Determine the (X, Y) coordinate at the center of the cell enclosing the given text.  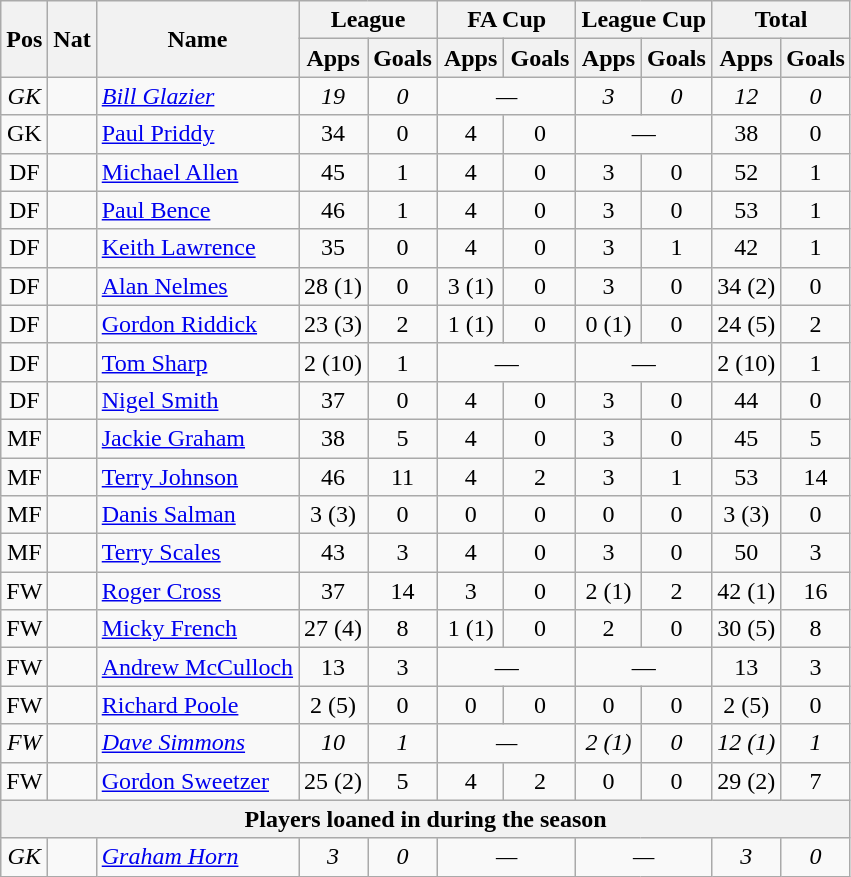
Pos (24, 39)
27 (4) (334, 629)
Jackie Graham (197, 438)
Terry Scales (197, 553)
34 (334, 134)
Alan Nelmes (197, 286)
50 (746, 553)
Name (197, 39)
Paul Bence (197, 210)
Dave Simmons (197, 743)
Nigel Smith (197, 400)
FA Cup (506, 20)
Gordon Sweetzer (197, 781)
Nat (72, 39)
19 (334, 96)
League Cup (644, 20)
Gordon Riddick (197, 324)
35 (334, 248)
Terry Johnson (197, 477)
Players loaned in during the season (426, 819)
Bill Glazier (197, 96)
Tom Sharp (197, 362)
30 (5) (746, 629)
Paul Priddy (197, 134)
42 (1) (746, 591)
Roger Cross (197, 591)
28 (1) (334, 286)
23 (3) (334, 324)
42 (746, 248)
Total (782, 20)
12 (746, 96)
Michael Allen (197, 172)
16 (816, 591)
Andrew McCulloch (197, 667)
12 (1) (746, 743)
29 (2) (746, 781)
Richard Poole (197, 705)
7 (816, 781)
11 (403, 477)
3 (1) (470, 286)
Graham Horn (197, 857)
44 (746, 400)
Keith Lawrence (197, 248)
24 (5) (746, 324)
43 (334, 553)
25 (2) (334, 781)
34 (2) (746, 286)
League (368, 20)
52 (746, 172)
Danis Salman (197, 515)
Micky French (197, 629)
10 (334, 743)
0 (1) (608, 324)
